Detect which cell encompasses the target text, then output its [x, y] center coordinate. 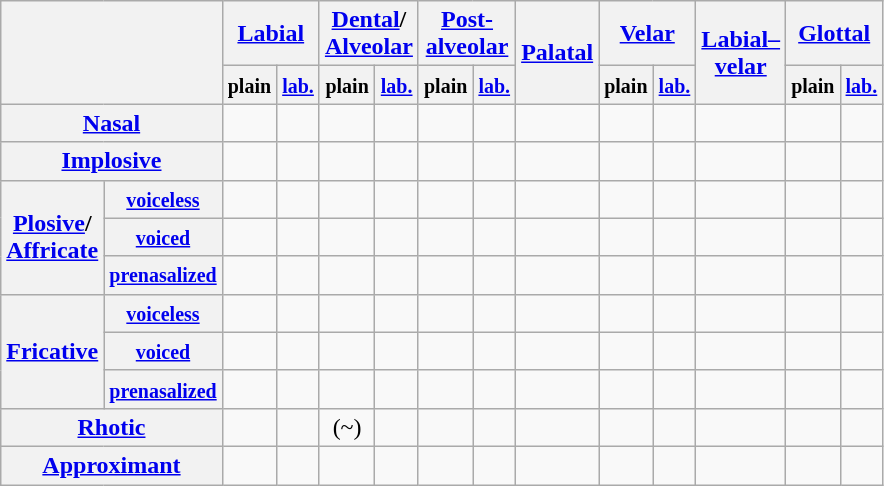
Plosive/Affricate [52, 237]
Velar [648, 34]
Approximant [112, 465]
(~) [346, 427]
Glottal [834, 34]
Post-alveolar [466, 34]
Rhotic [112, 427]
Nasal [112, 123]
Implosive [112, 161]
Fricative [52, 351]
Palatal [558, 52]
Labial–velar [741, 52]
Dental/Alveolar [368, 34]
Labial [270, 34]
